Identify which cell holds the provided text, then report its [X, Y] central coordinate. 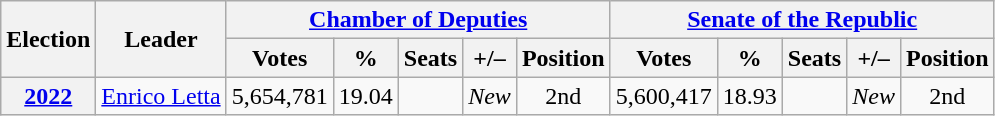
2022 [48, 96]
19.04 [366, 96]
Election [48, 39]
5,600,417 [664, 96]
Chamber of Deputies [418, 20]
Senate of the Republic [802, 20]
Leader [161, 39]
5,654,781 [280, 96]
18.93 [750, 96]
Enrico Letta [161, 96]
